Locate the cell with the specified text and output its [x, y] center coordinate. 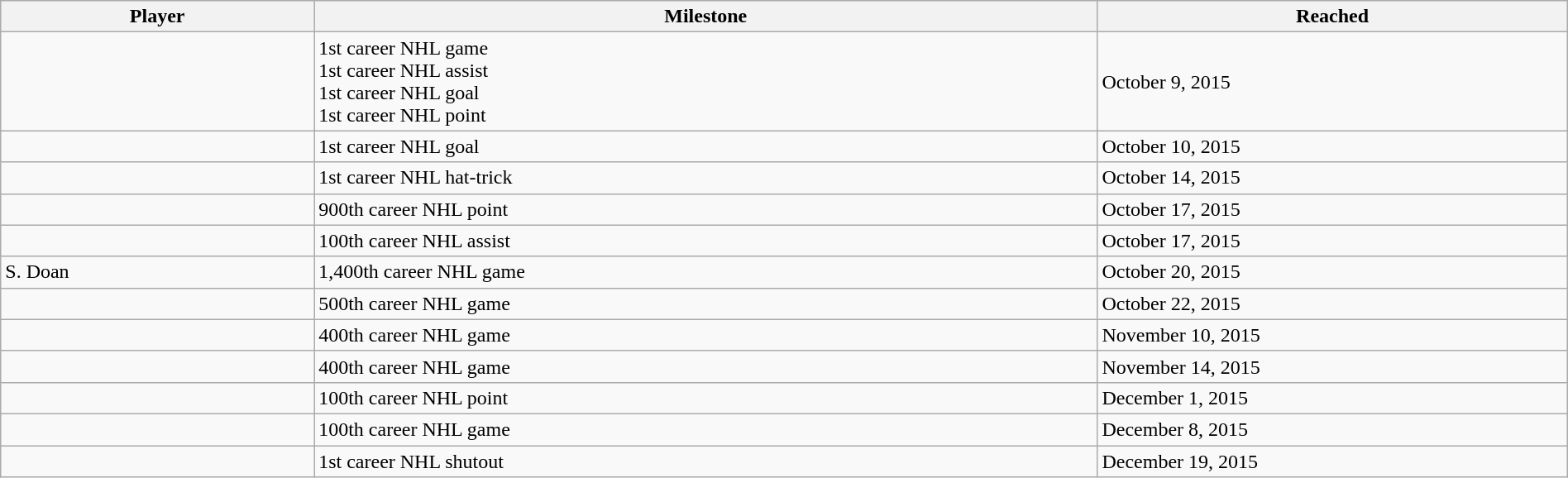
December 8, 2015 [1332, 429]
1st career NHL game1st career NHL assist1st career NHL goal1st career NHL point [706, 81]
100th career NHL game [706, 429]
500th career NHL game [706, 304]
1st career NHL shutout [706, 461]
December 1, 2015 [1332, 398]
900th career NHL point [706, 209]
October 22, 2015 [1332, 304]
Milestone [706, 17]
October 9, 2015 [1332, 81]
December 19, 2015 [1332, 461]
October 20, 2015 [1332, 272]
1st career NHL hat-trick [706, 178]
1st career NHL goal [706, 146]
100th career NHL point [706, 398]
100th career NHL assist [706, 241]
Reached [1332, 17]
November 10, 2015 [1332, 335]
S. Doan [157, 272]
October 10, 2015 [1332, 146]
1,400th career NHL game [706, 272]
November 14, 2015 [1332, 366]
Player [157, 17]
October 14, 2015 [1332, 178]
